Return (X, Y) of the center of cell containing provided text 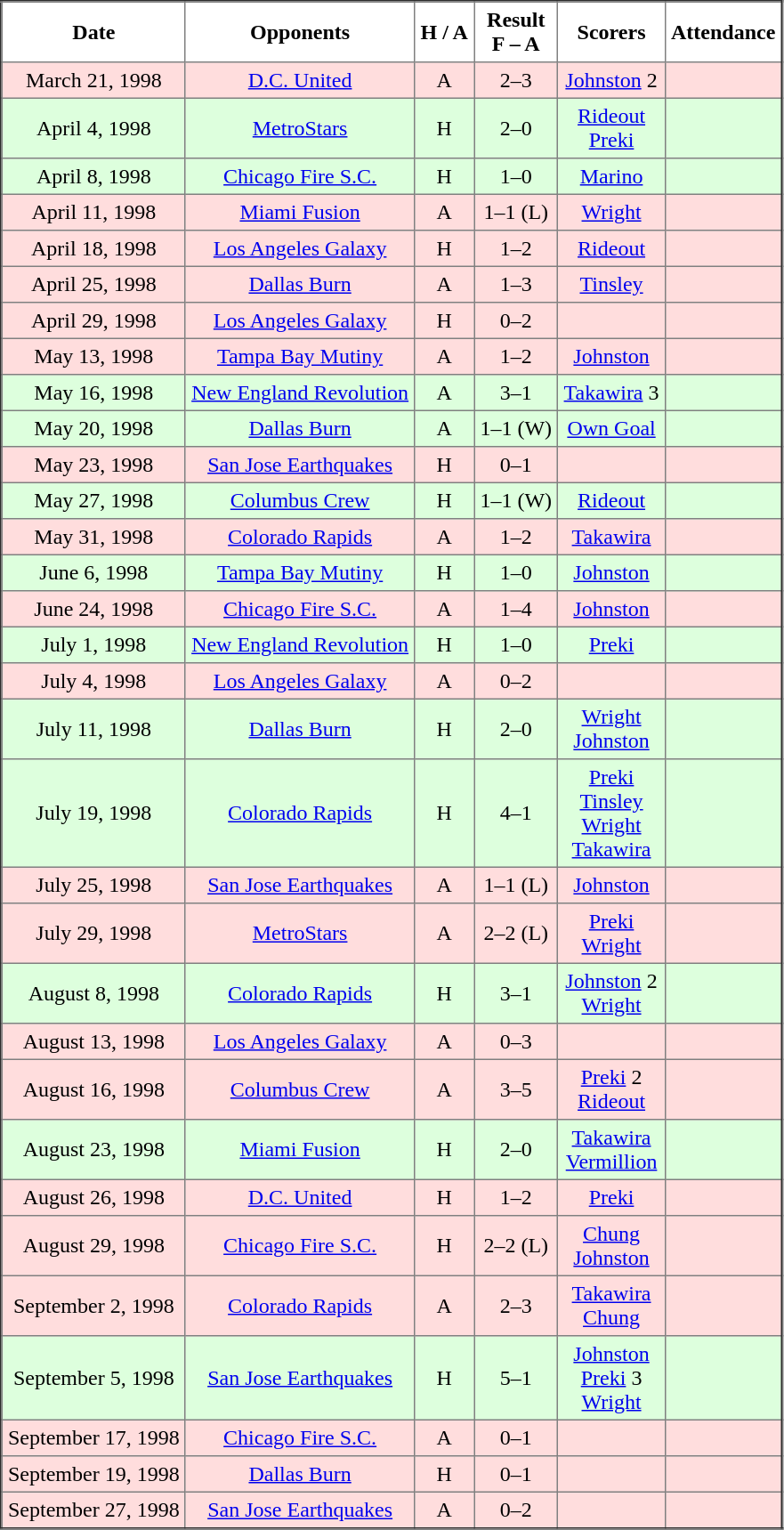
May 23, 1998 (94, 465)
Johnston 2 Wright (611, 993)
1–4 (516, 609)
August 8, 1998 (94, 993)
June 24, 1998 (94, 609)
Preki 2 Rideout (611, 1089)
Wright Johnston (611, 729)
3–5 (516, 1089)
June 6, 1998 (94, 572)
Johnston Preki 3 Wright (611, 1378)
September 2, 1998 (94, 1306)
May 16, 1998 (94, 393)
August 23, 1998 (94, 1150)
August 16, 1998 (94, 1089)
Wright (611, 212)
August 13, 1998 (94, 1041)
April 25, 1998 (94, 284)
July 29, 1998 (94, 934)
Opponents (299, 32)
May 27, 1998 (94, 500)
April 29, 1998 (94, 320)
ResultF – A (516, 32)
Rideout Preki (611, 128)
May 20, 1998 (94, 428)
Own Goal (611, 428)
April 8, 1998 (94, 176)
H / A (445, 32)
Marino (611, 176)
September 17, 1998 (94, 1437)
Johnston 2 (611, 80)
July 4, 1998 (94, 681)
July 11, 1998 (94, 729)
July 25, 1998 (94, 885)
September 19, 1998 (94, 1474)
August 26, 1998 (94, 1197)
May 13, 1998 (94, 356)
September 27, 1998 (94, 1510)
4–1 (516, 814)
July 1, 1998 (94, 644)
Takawira (611, 537)
Preki Wright (611, 934)
Scorers (611, 32)
April 18, 1998 (94, 248)
Preki Tinsley Wright Takawira (611, 814)
August 29, 1998 (94, 1246)
Tinsley (611, 284)
Chung Johnston (611, 1246)
March 21, 1998 (94, 80)
Takawira Chung (611, 1306)
May 31, 1998 (94, 537)
April 4, 1998 (94, 128)
0–3 (516, 1041)
Takawira 3 (611, 393)
Attendance (723, 32)
Takawira Vermillion (611, 1150)
April 11, 1998 (94, 212)
Date (94, 32)
September 5, 1998 (94, 1378)
1–3 (516, 284)
5–1 (516, 1378)
July 19, 1998 (94, 814)
